Detect which cell encompasses the target text, then output its [X, Y] center coordinate. 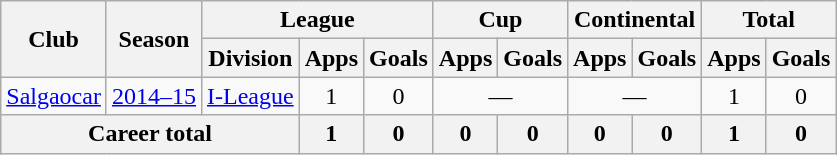
Total [769, 20]
Career total [150, 134]
Continental [635, 20]
Salgaocar [54, 96]
I-League [250, 96]
Division [250, 58]
2014–15 [154, 96]
Season [154, 39]
League [317, 20]
Cup [500, 20]
Club [54, 39]
